Extract the (X, Y) coordinate from the center of the cell holding the provided text.  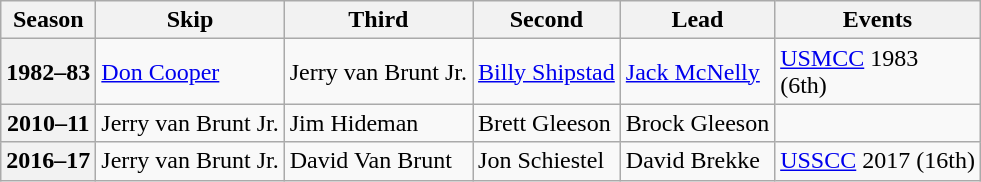
Skip (190, 20)
Billy Shipstad (547, 72)
Jim Hideman (378, 123)
Jon Schiestel (547, 161)
Events (878, 20)
Third (378, 20)
Brett Gleeson (547, 123)
USMCC 1983 (6th) (878, 72)
Brock Gleeson (697, 123)
Lead (697, 20)
Jack McNelly (697, 72)
2016–17 (48, 161)
David Van Brunt (378, 161)
USSCC 2017 (16th) (878, 161)
2010–11 (48, 123)
Second (547, 20)
1982–83 (48, 72)
David Brekke (697, 161)
Don Cooper (190, 72)
Season (48, 20)
